Scan for the cell matching the given text and deliver its (x, y) coordinate at center. 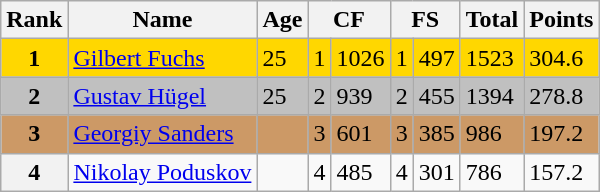
485 (360, 172)
Gustav Hügel (162, 96)
601 (360, 134)
385 (436, 134)
301 (436, 172)
278.8 (562, 96)
Age (282, 20)
Gilbert Fuchs (162, 58)
1394 (492, 96)
Total (492, 20)
304.6 (562, 58)
455 (436, 96)
939 (360, 96)
Nikolay Poduskov (162, 172)
Name (162, 20)
197.2 (562, 134)
1523 (492, 58)
497 (436, 58)
CF (349, 20)
786 (492, 172)
Georgiy Sanders (162, 134)
157.2 (562, 172)
FS (425, 20)
986 (492, 134)
1026 (360, 58)
Points (562, 20)
Rank (34, 20)
